For the text-containing cell, return its midpoint in (x, y) coordinate format. 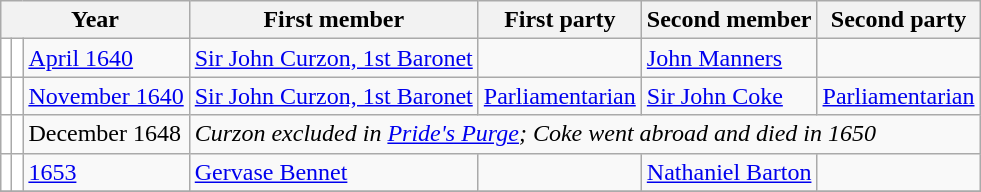
John Manners (729, 58)
Sir John Coke (729, 96)
Curzon excluded in Pride's Purge; Coke went abroad and died in 1650 (584, 134)
April 1640 (106, 58)
First member (334, 20)
Year (95, 20)
Second member (729, 20)
Nathaniel Barton (729, 172)
Gervase Bennet (334, 172)
First party (560, 20)
Second party (898, 20)
December 1648 (106, 134)
1653 (106, 172)
November 1640 (106, 96)
